Pinpoint the cell where the given text exists, returning its [X, Y] midpoint coordinate. 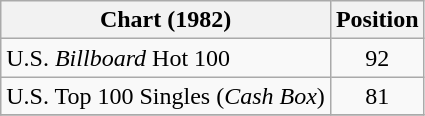
U.S. Billboard Hot 100 [166, 58]
Position [377, 20]
81 [377, 96]
Chart (1982) [166, 20]
U.S. Top 100 Singles (Cash Box) [166, 96]
92 [377, 58]
